Return the [X, Y] coordinate for the center point of the cell that contains the specified text.  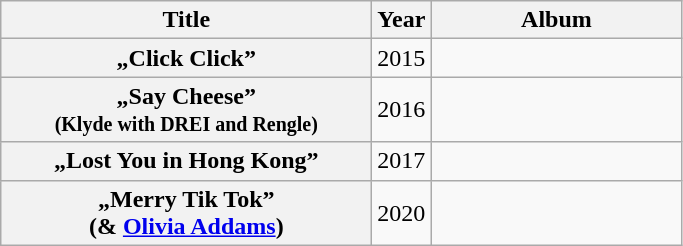
Album [556, 20]
Title [186, 20]
„Merry Tik Tok”(& Olivia Addams) [186, 212]
2017 [402, 161]
2016 [402, 110]
„Click Click” [186, 58]
2020 [402, 212]
„Lost You in Hong Kong” [186, 161]
Year [402, 20]
2015 [402, 58]
„Say Cheese”(Klyde with DREI and Rengle) [186, 110]
